Provide the [X, Y] coordinate of the cell's center where the given text is located.  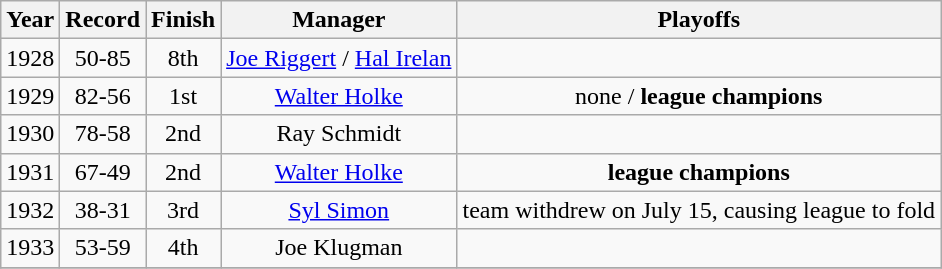
league champions [699, 172]
none / league champions [699, 96]
3rd [184, 210]
Syl Simon [339, 210]
Year [30, 20]
4th [184, 248]
Ray Schmidt [339, 134]
1928 [30, 58]
82-56 [103, 96]
1930 [30, 134]
1932 [30, 210]
78-58 [103, 134]
1929 [30, 96]
team withdrew on July 15, causing league to fold [699, 210]
50-85 [103, 58]
8th [184, 58]
Manager [339, 20]
1st [184, 96]
Finish [184, 20]
67-49 [103, 172]
Playoffs [699, 20]
Record [103, 20]
38-31 [103, 210]
1931 [30, 172]
Joe Klugman [339, 248]
1933 [30, 248]
Joe Riggert / Hal Irelan [339, 58]
53-59 [103, 248]
